Output the [X, Y] coordinate of the center of the cell containing the given text.  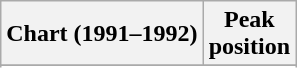
Chart (1991–1992) [102, 34]
Peakposition [249, 34]
